Extract the [x, y] coordinate from the center of the cell holding the provided text.  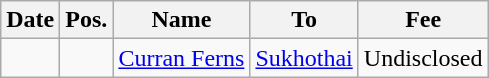
Undisclosed [423, 58]
Date [30, 20]
Name [182, 20]
Sukhothai [304, 58]
Pos. [86, 20]
To [304, 20]
Fee [423, 20]
Curran Ferns [182, 58]
